Output the (X, Y) coordinate of the center of the cell containing the given text.  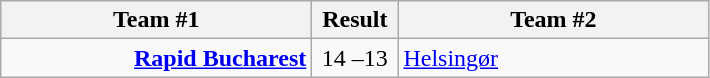
Result (355, 20)
14 –13 (355, 58)
Helsingør (554, 58)
Team #1 (156, 20)
Team #2 (554, 20)
Rapid Bucharest (156, 58)
